Find where the given text appears and provide that cell's center as [x, y] coordinate. 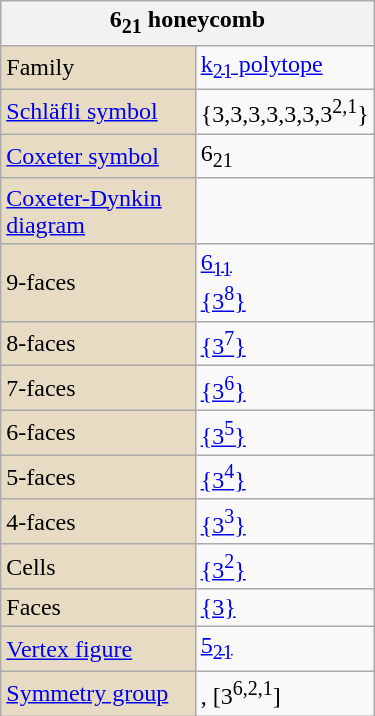
{37} [284, 344]
Faces [98, 608]
, [36,2,1] [284, 694]
6-faces [98, 432]
Cells [98, 566]
{35} [284, 432]
Schläfli symbol [98, 112]
Coxeter symbol [98, 156]
9-faces [98, 282]
521 [284, 649]
4-faces [98, 522]
{34} [284, 478]
k21 polytope [284, 67]
Coxeter-Dynkin diagram [98, 210]
611 {38} [284, 282]
Symmetry group [98, 694]
{32} [284, 566]
Family [98, 67]
{3} [284, 608]
621 [284, 156]
Vertex figure [98, 649]
8-faces [98, 344]
7-faces [98, 388]
{3,3,3,3,3,3,32,1} [284, 112]
621 honeycomb [188, 23]
5-faces [98, 478]
{33} [284, 522]
{36} [284, 388]
